Provide the [X, Y] coordinate of the cell's center where the given text is located.  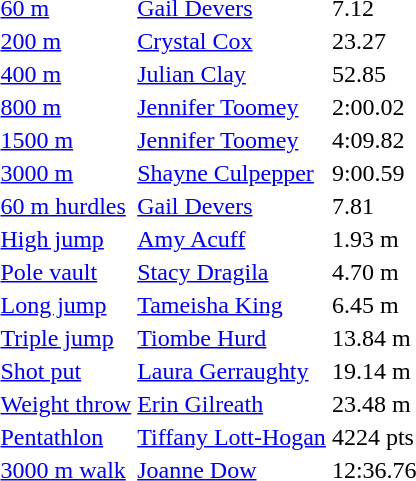
Gail Devers [232, 206]
Stacy Dragila [232, 272]
Shayne Culpepper [232, 173]
Crystal Cox [232, 41]
Tameisha King [232, 305]
Tiombe Hurd [232, 338]
Erin Gilreath [232, 404]
Amy Acuff [232, 239]
Tiffany Lott-Hogan [232, 437]
Laura Gerraughty [232, 371]
Julian Clay [232, 74]
